Identify which cell holds the provided text, then report its (X, Y) central coordinate. 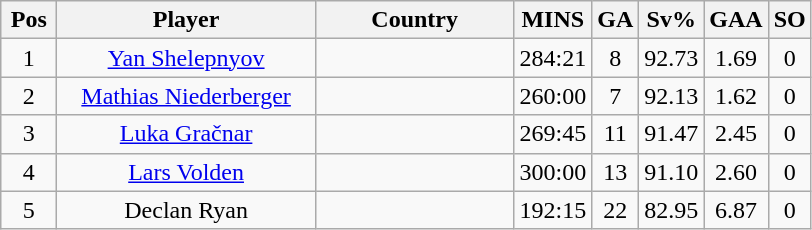
Player (186, 20)
4 (29, 172)
1.62 (736, 96)
13 (616, 172)
GA (616, 20)
260:00 (553, 96)
22 (616, 210)
82.95 (672, 210)
Declan Ryan (186, 210)
5 (29, 210)
11 (616, 134)
92.73 (672, 58)
Mathias Niederberger (186, 96)
192:15 (553, 210)
GAA (736, 20)
SO (790, 20)
91.10 (672, 172)
2 (29, 96)
1.69 (736, 58)
Country (414, 20)
2.45 (736, 134)
300:00 (553, 172)
6.87 (736, 210)
Yan Shelepnyov (186, 58)
91.47 (672, 134)
Sv% (672, 20)
Luka Gračnar (186, 134)
Lars Volden (186, 172)
MINS (553, 20)
3 (29, 134)
2.60 (736, 172)
1 (29, 58)
8 (616, 58)
284:21 (553, 58)
7 (616, 96)
Pos (29, 20)
269:45 (553, 134)
92.13 (672, 96)
